Find where the given text appears and provide that cell's center as [x, y] coordinate. 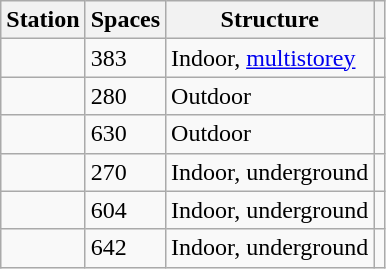
630 [125, 134]
Indoor, multistorey [270, 58]
Structure [270, 20]
604 [125, 210]
642 [125, 248]
Station [43, 20]
280 [125, 96]
Spaces [125, 20]
270 [125, 172]
383 [125, 58]
